Provide the (x, y) coordinate of the cell's center where the given text is located.  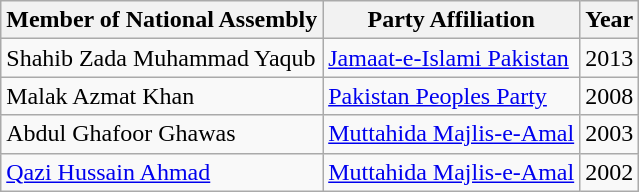
2008 (610, 96)
Qazi Hussain Ahmad (162, 172)
Year (610, 20)
Shahib Zada Muhammad Yaqub (162, 58)
2002 (610, 172)
2003 (610, 134)
Pakistan Peoples Party (452, 96)
Malak Azmat Khan (162, 96)
Jamaat-e-Islami Pakistan (452, 58)
Party Affiliation (452, 20)
Member of National Assembly (162, 20)
Abdul Ghafoor Ghawas (162, 134)
2013 (610, 58)
